Identify which cell holds the provided text, then report its (X, Y) central coordinate. 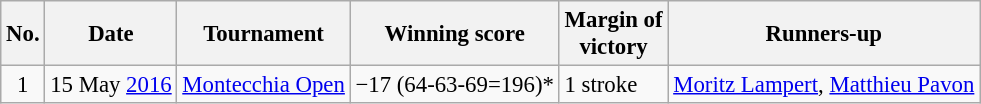
15 May 2016 (111, 85)
Winning score (454, 34)
No. (23, 34)
Date (111, 34)
Moritz Lampert, Matthieu Pavon (824, 85)
Margin ofvictory (614, 34)
1 (23, 85)
1 stroke (614, 85)
−17 (64-63-69=196)* (454, 85)
Tournament (264, 34)
Runners-up (824, 34)
Montecchia Open (264, 85)
